Determine the [x, y] coordinate at the center of the cell enclosing the given text.  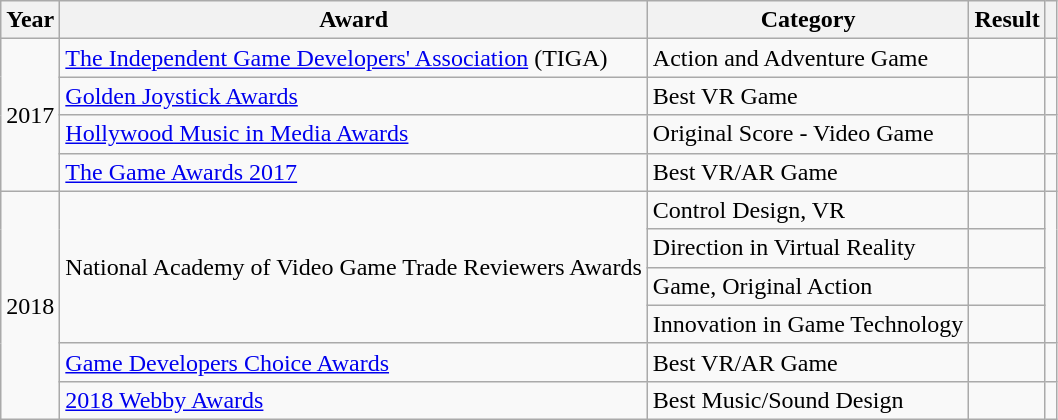
Control Design, VR [808, 210]
2018 [30, 305]
The Game Awards 2017 [354, 172]
The Independent Game Developers' Association (TIGA) [354, 58]
Hollywood Music in Media Awards [354, 134]
Game Developers Choice Awards [354, 362]
Original Score - Video Game [808, 134]
Innovation in Game Technology [808, 324]
Result [1007, 20]
2018 Webby Awards [354, 400]
Award [354, 20]
Best VR Game [808, 96]
Category [808, 20]
Year [30, 20]
Golden Joystick Awards [354, 96]
2017 [30, 115]
Game, Original Action [808, 286]
Direction in Virtual Reality [808, 248]
Action and Adventure Game [808, 58]
Best Music/Sound Design [808, 400]
National Academy of Video Game Trade Reviewers Awards [354, 267]
